Determine the (x, y) coordinate at the center of the cell enclosing the given text.  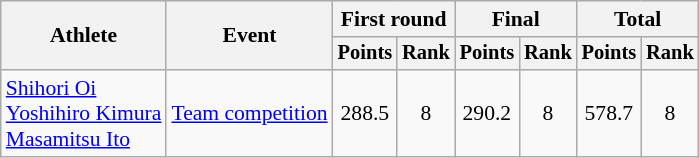
290.2 (487, 114)
Shihori OiYoshihiro KimuraMasamitsu Ito (84, 114)
First round (394, 19)
Athlete (84, 36)
288.5 (365, 114)
578.7 (609, 114)
Event (249, 36)
Total (638, 19)
Final (516, 19)
Team competition (249, 114)
